Detect which cell encompasses the target text, then output its [x, y] center coordinate. 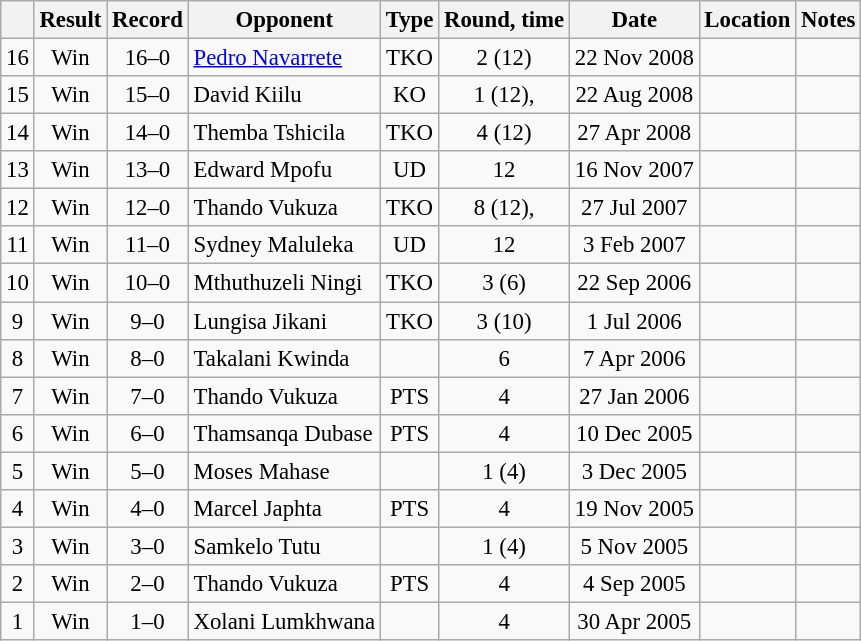
4–0 [148, 509]
Themba Tshicila [284, 133]
7–0 [148, 396]
2–0 [148, 584]
2 [18, 584]
11 [18, 245]
Samkelo Tutu [284, 546]
Marcel Japhta [284, 509]
13 [18, 170]
Mthuthuzeli Ningi [284, 283]
5 [18, 471]
8–0 [148, 358]
3 Dec 2005 [635, 471]
4 (12) [504, 133]
Date [635, 20]
KO [409, 95]
Result [70, 20]
Takalani Kwinda [284, 358]
15 [18, 95]
Location [748, 20]
Round, time [504, 20]
27 Jan 2006 [635, 396]
3 [18, 546]
27 Jul 2007 [635, 208]
Xolani Lumkhwana [284, 621]
Lungisa Jikani [284, 321]
8 (12), [504, 208]
3 (10) [504, 321]
10 Dec 2005 [635, 433]
7 [18, 396]
3–0 [148, 546]
5–0 [148, 471]
6–0 [148, 433]
2 (12) [504, 58]
Notes [828, 20]
22 Aug 2008 [635, 95]
13–0 [148, 170]
1 (12), [504, 95]
9–0 [148, 321]
16 [18, 58]
11–0 [148, 245]
5 Nov 2005 [635, 546]
1 [18, 621]
30 Apr 2005 [635, 621]
1 Jul 2006 [635, 321]
14–0 [148, 133]
22 Sep 2006 [635, 283]
16–0 [148, 58]
Type [409, 20]
Moses Mahase [284, 471]
Edward Mpofu [284, 170]
4 Sep 2005 [635, 584]
7 Apr 2006 [635, 358]
27 Apr 2008 [635, 133]
3 Feb 2007 [635, 245]
Thamsanqa Dubase [284, 433]
Opponent [284, 20]
10–0 [148, 283]
1–0 [148, 621]
Sydney Maluleka [284, 245]
14 [18, 133]
3 (6) [504, 283]
10 [18, 283]
Record [148, 20]
19 Nov 2005 [635, 509]
8 [18, 358]
9 [18, 321]
16 Nov 2007 [635, 170]
15–0 [148, 95]
12–0 [148, 208]
22 Nov 2008 [635, 58]
David Kiilu [284, 95]
Pedro Navarrete [284, 58]
